For the text-containing cell, return its midpoint in (X, Y) coordinate format. 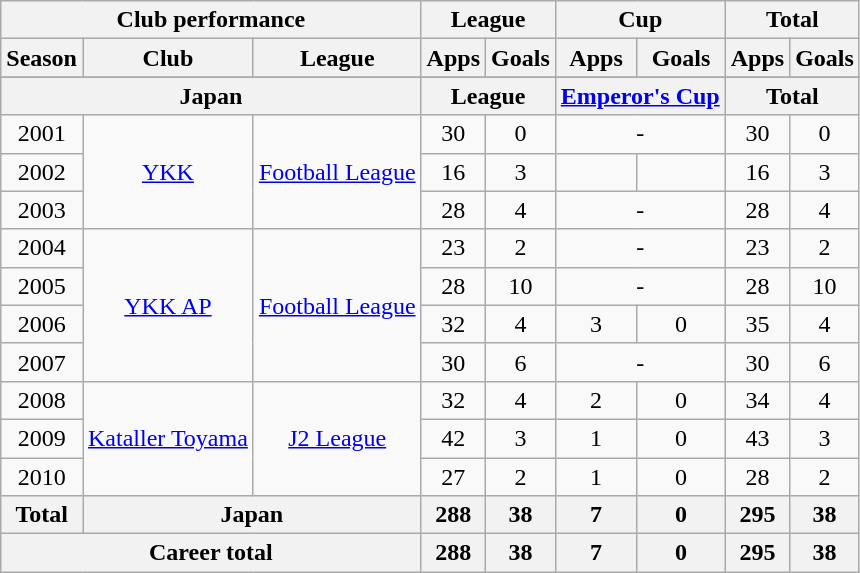
2005 (42, 286)
Club (168, 58)
2003 (42, 210)
YKK (168, 172)
27 (453, 477)
Emperor's Cup (640, 96)
Kataller Toyama (168, 438)
2004 (42, 248)
34 (757, 400)
2008 (42, 400)
2002 (42, 172)
2007 (42, 362)
YKK AP (168, 305)
2001 (42, 134)
2009 (42, 438)
43 (757, 438)
Career total (211, 553)
J2 League (337, 438)
42 (453, 438)
Season (42, 58)
2010 (42, 477)
2006 (42, 324)
35 (757, 324)
Club performance (211, 20)
Cup (640, 20)
